Scan for the cell matching the given text and deliver its (x, y) coordinate at center. 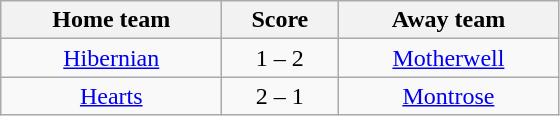
Away team (448, 20)
1 – 2 (280, 58)
Home team (112, 20)
Hearts (112, 96)
Montrose (448, 96)
Score (280, 20)
Motherwell (448, 58)
2 – 1 (280, 96)
Hibernian (112, 58)
